Return (X, Y) of the center of cell containing provided text 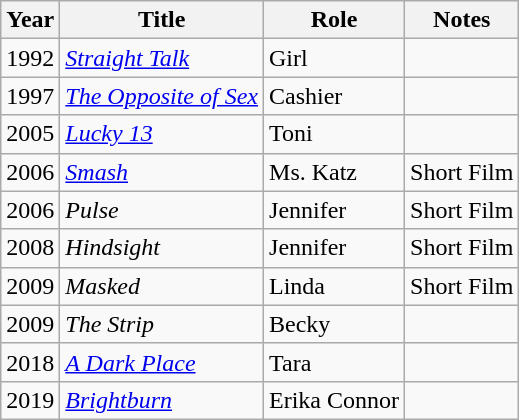
2019 (30, 400)
Brightburn (162, 400)
Year (30, 20)
Tara (334, 362)
The Opposite of Sex (162, 96)
Becky (334, 324)
Ms. Katz (334, 172)
Toni (334, 134)
Masked (162, 286)
2005 (30, 134)
Straight Talk (162, 58)
A Dark Place (162, 362)
Smash (162, 172)
Girl (334, 58)
Linda (334, 286)
1997 (30, 96)
Hindsight (162, 248)
Pulse (162, 210)
1992 (30, 58)
The Strip (162, 324)
2018 (30, 362)
2008 (30, 248)
Lucky 13 (162, 134)
Erika Connor (334, 400)
Role (334, 20)
Notes (462, 20)
Cashier (334, 96)
Title (162, 20)
